Provide the (X, Y) coordinate of the cell's center where the given text is located.  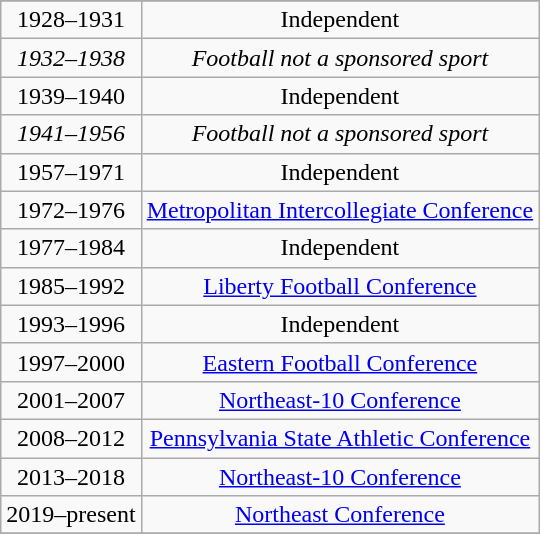
1972–1976 (71, 210)
2019–present (71, 515)
1977–1984 (71, 248)
1957–1971 (71, 172)
Liberty Football Conference (340, 286)
1993–1996 (71, 324)
2008–2012 (71, 438)
2001–2007 (71, 400)
Pennsylvania State Athletic Conference (340, 438)
1985–1992 (71, 286)
2013–2018 (71, 477)
1939–1940 (71, 96)
Northeast Conference (340, 515)
Eastern Football Conference (340, 362)
1997–2000 (71, 362)
1928–1931 (71, 20)
1932–1938 (71, 58)
1941–1956 (71, 134)
Metropolitan Intercollegiate Conference (340, 210)
